Locate the cell with the specified text and output its (x, y) center coordinate. 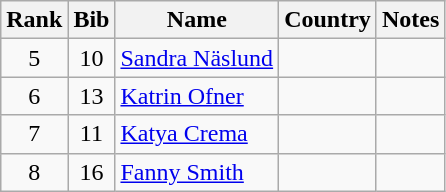
Notes (410, 20)
Fanny Smith (197, 172)
6 (34, 96)
Bib (92, 20)
5 (34, 58)
Rank (34, 20)
Katya Crema (197, 134)
Country (328, 20)
7 (34, 134)
Name (197, 20)
Sandra Näslund (197, 58)
Katrin Ofner (197, 96)
16 (92, 172)
13 (92, 96)
11 (92, 134)
10 (92, 58)
8 (34, 172)
